From the cell containing the given text, extract its center point as [X, Y] coordinate. 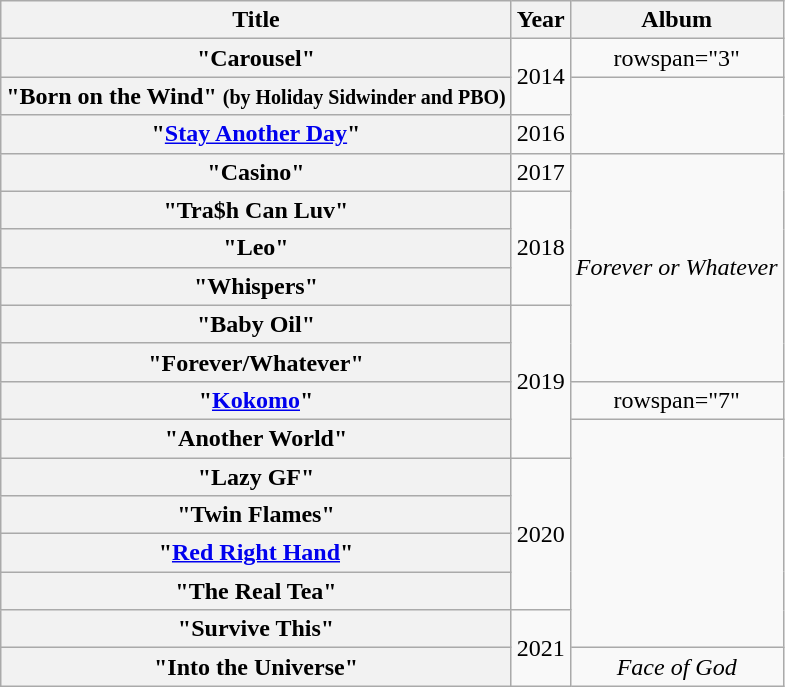
"Leo" [256, 248]
2019 [540, 381]
2014 [540, 77]
"Kokomo" [256, 400]
rowspan="7" [676, 400]
Title [256, 20]
"Carousel" [256, 58]
Album [676, 20]
"Stay Another Day" [256, 134]
"Lazy GF" [256, 477]
"Forever/Whatever" [256, 362]
Forever or Whatever [676, 267]
"Tra$h Can Luv" [256, 210]
2020 [540, 534]
"Into the Universe" [256, 667]
"Another World" [256, 438]
"Twin Flames" [256, 515]
"The Real Tea" [256, 591]
2017 [540, 172]
"Baby Oil" [256, 324]
2016 [540, 134]
"Survive This" [256, 629]
"Red Right Hand" [256, 553]
Year [540, 20]
Face of God [676, 667]
"Whispers" [256, 286]
"Born on the Wind" (by Holiday Sidwinder and PBO) [256, 96]
2021 [540, 648]
rowspan="3" [676, 58]
2018 [540, 248]
"Casino" [256, 172]
